Determine the (x, y) coordinate at the center of the cell enclosing the given text.  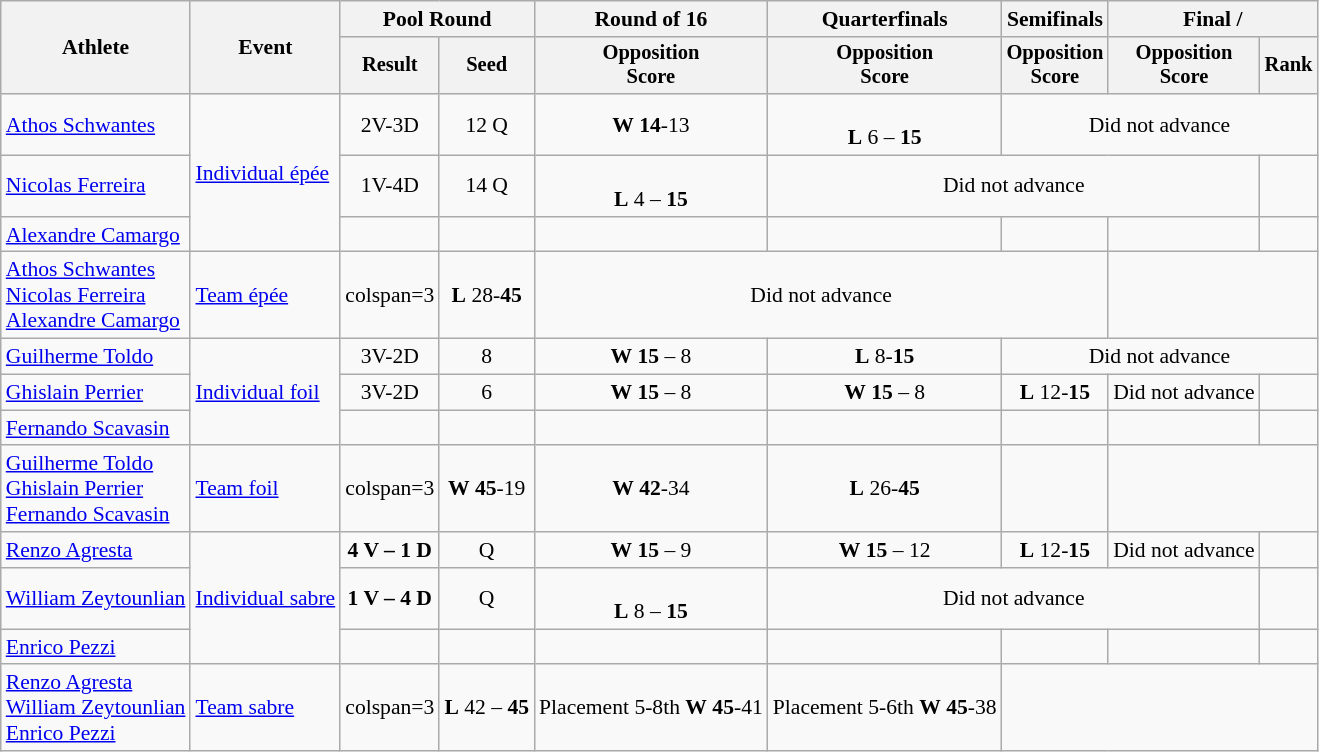
Final / (1212, 19)
L 26-45 (885, 490)
L 8-15 (885, 357)
Alexandre Camargo (96, 235)
Athlete (96, 48)
Event (265, 48)
Individual foil (265, 392)
Quarterfinals (885, 19)
Ghislain Perrier (96, 393)
Individual épée (265, 173)
Placement 5-8th W 45-41 (651, 708)
1 V – 4 D (390, 598)
Rank (1289, 66)
Individual sabre (265, 598)
W 42-34 (651, 490)
L 6 – 15 (885, 124)
Pool Round (437, 19)
Guilherme ToldoGhislain PerrierFernando Scavasin (96, 490)
L 42 – 45 (486, 708)
L 8 – 15 (651, 598)
Renzo AgrestaWilliam ZeytounlianEnrico Pezzi (96, 708)
Round of 16 (651, 19)
Nicolas Ferreira (96, 186)
Team foil (265, 490)
12 Q (486, 124)
8 (486, 357)
L 28-45 (486, 296)
Placement 5-6th W 45-38 (885, 708)
Seed (486, 66)
W 15 – 12 (885, 550)
Guilherme Toldo (96, 357)
4 V – 1 D (390, 550)
Enrico Pezzi (96, 647)
Renzo Agresta (96, 550)
W 15 – 9 (651, 550)
W 45-19 (486, 490)
Fernando Scavasin (96, 428)
William Zeytounlian (96, 598)
W 14-13 (651, 124)
6 (486, 393)
2V-3D (390, 124)
14 Q (486, 186)
Team épée (265, 296)
Result (390, 66)
Athos SchwantesNicolas FerreiraAlexandre Camargo (96, 296)
L 4 – 15 (651, 186)
Athos Schwantes (96, 124)
Semifinals (1056, 19)
Team sabre (265, 708)
1V-4D (390, 186)
